Capture the cell that displays the provided text and extract its [x, y] central coordinate. 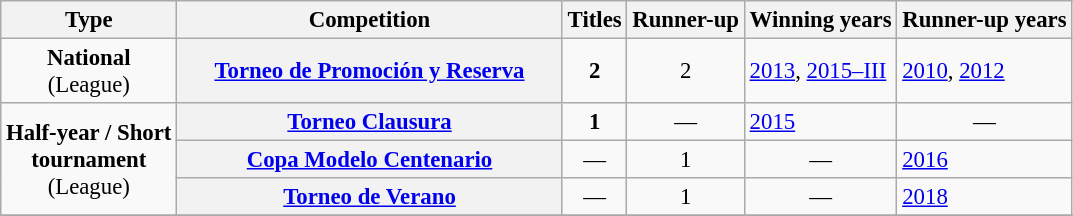
Competition [370, 20]
2018 [984, 197]
Type [89, 20]
Half-year / Shorttournament(League) [89, 160]
2016 [984, 160]
National(League) [89, 72]
Titles [594, 20]
2015 [820, 122]
Winning years [820, 20]
Runner-up [686, 20]
Copa Modelo Centenario [370, 160]
Torneo de Promoción y Reserva [370, 72]
Torneo Clausura [370, 122]
2013, 2015–III [820, 72]
Torneo de Verano [370, 197]
2010, 2012 [984, 72]
Runner-up years [984, 20]
